Determine the [X, Y] coordinate at the center of the cell enclosing the given text.  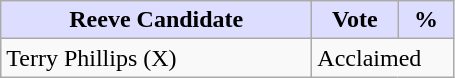
% [426, 20]
Terry Phillips (X) [156, 58]
Vote [355, 20]
Acclaimed [383, 58]
Reeve Candidate [156, 20]
